Provide the (X, Y) coordinate of the cell's center where the given text is located.  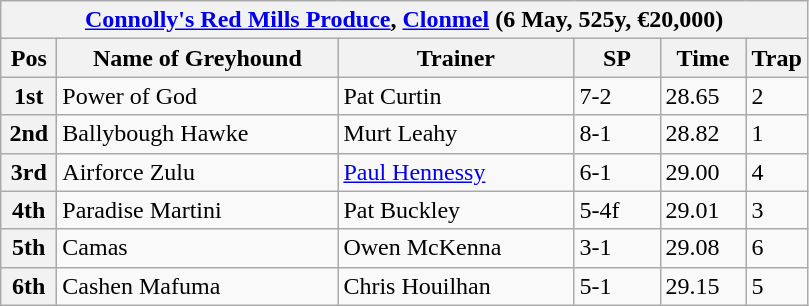
Connolly's Red Mills Produce, Clonmel (6 May, 525y, €20,000) (404, 20)
Power of God (198, 96)
29.08 (703, 248)
6 (776, 248)
Trainer (456, 58)
Time (703, 58)
6th (29, 286)
Murt Leahy (456, 134)
5th (29, 248)
2 (776, 96)
3rd (29, 172)
5 (776, 286)
2nd (29, 134)
3 (776, 210)
29.15 (703, 286)
8-1 (617, 134)
5-4f (617, 210)
5-1 (617, 286)
Pat Curtin (456, 96)
Paul Hennessy (456, 172)
28.65 (703, 96)
Pos (29, 58)
4th (29, 210)
Ballybough Hawke (198, 134)
Chris Houilhan (456, 286)
29.00 (703, 172)
Cashen Mafuma (198, 286)
Trap (776, 58)
Owen McKenna (456, 248)
Name of Greyhound (198, 58)
SP (617, 58)
29.01 (703, 210)
Airforce Zulu (198, 172)
3-1 (617, 248)
28.82 (703, 134)
4 (776, 172)
1st (29, 96)
Camas (198, 248)
Pat Buckley (456, 210)
6-1 (617, 172)
Paradise Martini (198, 210)
7-2 (617, 96)
1 (776, 134)
